Determine the [x, y] coordinate at the center of the cell enclosing the given text.  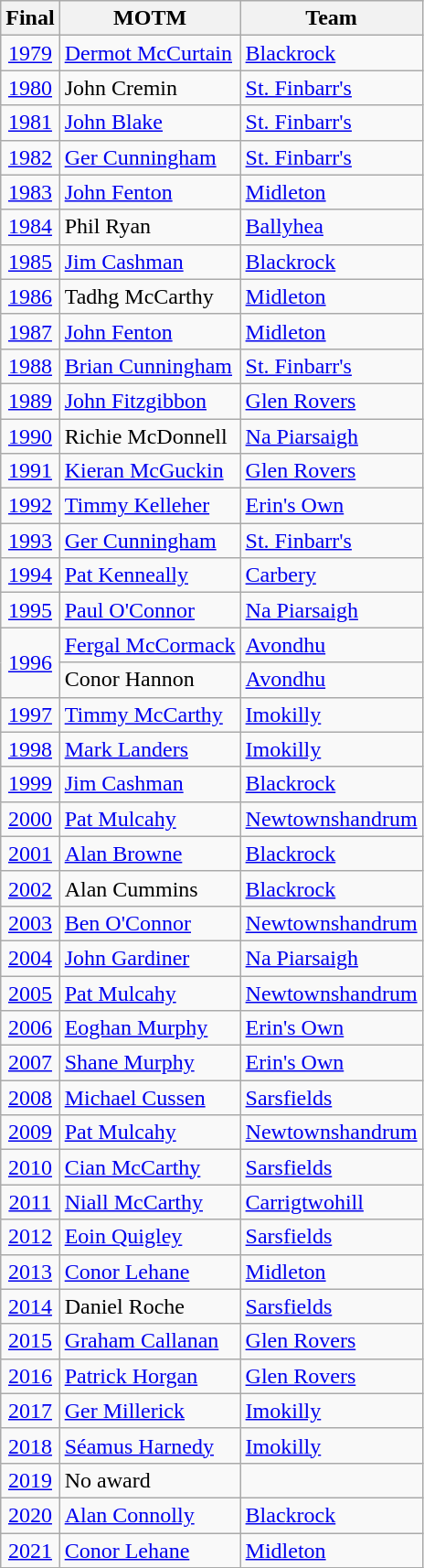
2012 [30, 1237]
1998 [30, 749]
Final [30, 18]
Richie McDonnell [150, 436]
1987 [30, 331]
Conor Hannon [150, 680]
Niall McCarthy [150, 1202]
1991 [30, 471]
Timmy Kelleher [150, 506]
1983 [30, 192]
2003 [30, 923]
Fergal McCormack [150, 645]
Alan Browne [150, 854]
2018 [30, 1445]
1992 [30, 506]
2002 [30, 888]
John Fitzgibbon [150, 401]
John Cremin [150, 88]
1982 [30, 157]
1995 [30, 610]
Séamus Harnedy [150, 1445]
2021 [30, 1551]
2017 [30, 1411]
Pat Kenneally [150, 575]
Phil Ryan [150, 227]
2019 [30, 1480]
2009 [30, 1133]
1999 [30, 784]
2014 [30, 1306]
2011 [30, 1202]
2001 [30, 854]
Alan Connolly [150, 1515]
1997 [30, 714]
John Blake [150, 123]
1994 [30, 575]
1979 [30, 53]
Patrick Horgan [150, 1376]
1986 [30, 296]
Daniel Roche [150, 1306]
Eoghan Murphy [150, 1028]
1996 [30, 662]
Carbery [331, 575]
Michael Cussen [150, 1098]
1981 [30, 123]
Tadhg McCarthy [150, 296]
Ballyhea [331, 227]
2016 [30, 1376]
1989 [30, 401]
Eoin Quigley [150, 1237]
1985 [30, 262]
2013 [30, 1272]
John Gardiner [150, 958]
2015 [30, 1341]
1984 [30, 227]
1990 [30, 436]
2007 [30, 1063]
2004 [30, 958]
Ben O'Connor [150, 923]
Timmy McCarthy [150, 714]
1980 [30, 88]
Dermot McCurtain [150, 53]
2010 [30, 1167]
1988 [30, 366]
Team [331, 18]
MOTM [150, 18]
2000 [30, 819]
2020 [30, 1515]
Mark Landers [150, 749]
Brian Cunningham [150, 366]
1993 [30, 541]
Kieran McGuckin [150, 471]
Cian McCarthy [150, 1167]
2005 [30, 993]
2008 [30, 1098]
Paul O'Connor [150, 610]
2006 [30, 1028]
Shane Murphy [150, 1063]
Ger Millerick [150, 1411]
Graham Callanan [150, 1341]
Carrigtwohill [331, 1202]
No award [150, 1480]
Alan Cummins [150, 888]
